Determine the [x, y] coordinate at the center of the cell enclosing the given text.  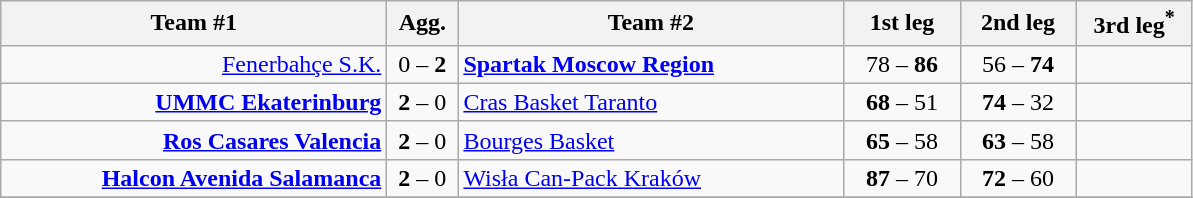
Team #1 [194, 24]
Team #2 [651, 24]
Bourges Basket [651, 140]
65 – 58 [902, 140]
UMMC Ekaterinburg [194, 102]
2nd leg [1018, 24]
Spartak Moscow Region [651, 64]
63 – 58 [1018, 140]
Halcon Avenida Salamanca [194, 178]
Agg. [422, 24]
0 – 2 [422, 64]
3rd leg* [1134, 24]
72 – 60 [1018, 178]
Fenerbahçe S.K. [194, 64]
Wisła Can-Pack Kraków [651, 178]
78 – 86 [902, 64]
87 – 70 [902, 178]
Cras Basket Taranto [651, 102]
1st leg [902, 24]
68 – 51 [902, 102]
Ros Casares Valencia [194, 140]
74 – 32 [1018, 102]
56 – 74 [1018, 64]
